Scan for the cell matching the given text and deliver its (X, Y) coordinate at center. 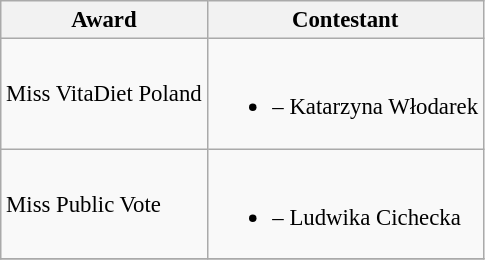
Award (104, 20)
– Ludwika Cichecka (345, 204)
Contestant (345, 20)
– Katarzyna Włodarek (345, 94)
Miss VitaDiet Poland (104, 94)
Miss Public Vote (104, 204)
